Scan for the cell matching the given text and deliver its [x, y] coordinate at center. 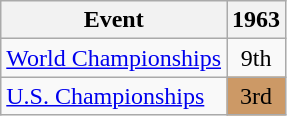
1963 [256, 20]
U.S. Championships [114, 96]
3rd [256, 96]
Event [114, 20]
World Championships [114, 58]
9th [256, 58]
